Capture the cell that displays the provided text and extract its (x, y) central coordinate. 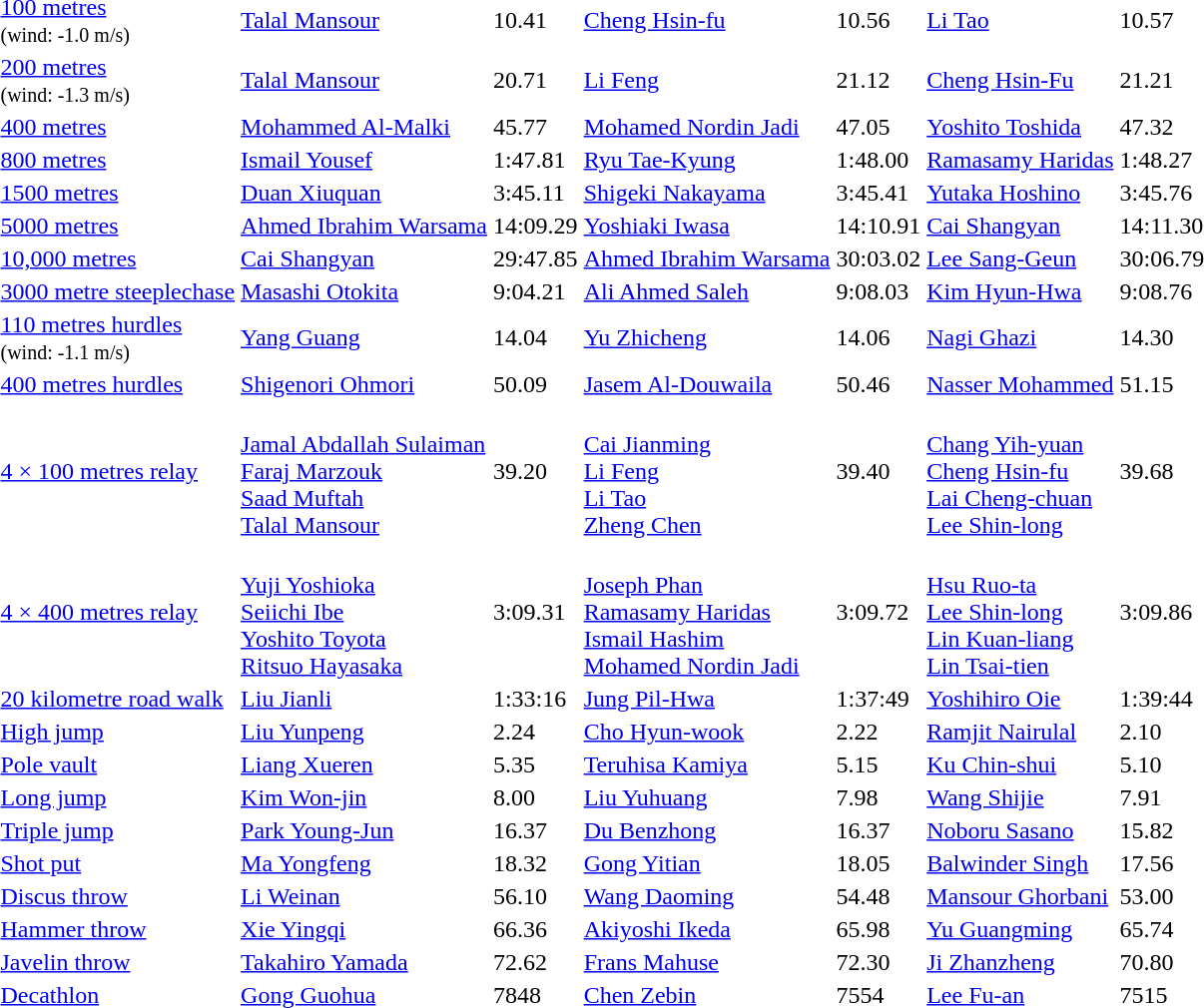
Yoshiaki Iwasa (707, 226)
Duan Xiuquan (364, 193)
Liu Yunpeng (364, 732)
Xie Yingqi (364, 929)
21.12 (879, 80)
3:09.31 (535, 612)
Kim Hyun-Hwa (1020, 291)
18.32 (535, 863)
Ma Yongfeng (364, 863)
14:10.91 (879, 226)
7.98 (879, 797)
Ramasamy Haridas (1020, 160)
Ali Ahmed Saleh (707, 291)
5.15 (879, 764)
Takahiro Yamada (364, 962)
Talal Mansour (364, 80)
Cho Hyun-wook (707, 732)
Nasser Mohammed (1020, 384)
20.71 (535, 80)
18.05 (879, 863)
1:37:49 (879, 699)
3:09.72 (879, 612)
Noboru Sasano (1020, 830)
Li Feng (707, 80)
Jamal Abdallah SulaimanFaraj MarzoukSaad MuftahTalal Mansour (364, 471)
Cheng Hsin-Fu (1020, 80)
Nagi Ghazi (1020, 337)
Joseph PhanRamasamy HaridasIsmail HashimMohamed Nordin Jadi (707, 612)
Lee Sang-Geun (1020, 258)
Liu Yuhuang (707, 797)
8.00 (535, 797)
1:48.00 (879, 160)
45.77 (535, 127)
Chang Yih-yuanCheng Hsin-fuLai Cheng-chuanLee Shin-long (1020, 471)
2.24 (535, 732)
1:47.81 (535, 160)
Jung Pil-Hwa (707, 699)
Cai JianmingLi FengLi TaoZheng Chen (707, 471)
1:33:16 (535, 699)
29:47.85 (535, 258)
14:09.29 (535, 226)
3:45.11 (535, 193)
Yutaka Hoshino (1020, 193)
Shigenori Ohmori (364, 384)
Gong Yitian (707, 863)
47.05 (879, 127)
Wang Shijie (1020, 797)
Yoshito Toshida (1020, 127)
50.09 (535, 384)
Ramjit Nairulal (1020, 732)
Yu Guangming (1020, 929)
9:08.03 (879, 291)
Wang Daoming (707, 896)
Mohammed Al-Malki (364, 127)
39.20 (535, 471)
30:03.02 (879, 258)
Yoshihiro Oie (1020, 699)
Du Benzhong (707, 830)
Jasem Al-Douwaila (707, 384)
Shigeki Nakayama (707, 193)
Ji Zhanzheng (1020, 962)
Yu Zhicheng (707, 337)
Ryu Tae-Kyung (707, 160)
9:04.21 (535, 291)
Ku Chin-shui (1020, 764)
Ismail Yousef (364, 160)
Liang Xueren (364, 764)
54.48 (879, 896)
Frans Mahuse (707, 962)
Mansour Ghorbani (1020, 896)
Li Weinan (364, 896)
14.06 (879, 337)
66.36 (535, 929)
39.40 (879, 471)
3:45.41 (879, 193)
Teruhisa Kamiya (707, 764)
Mohamed Nordin Jadi (707, 127)
Hsu Ruo-taLee Shin-longLin Kuan-liangLin Tsai-tien (1020, 612)
72.62 (535, 962)
Akiyoshi Ikeda (707, 929)
72.30 (879, 962)
Yuji YoshiokaSeiichi IbeYoshito ToyotaRitsuo Hayasaka (364, 612)
Masashi Otokita (364, 291)
Liu Jianli (364, 699)
Yang Guang (364, 337)
Kim Won-jin (364, 797)
50.46 (879, 384)
5.35 (535, 764)
65.98 (879, 929)
Park Young-Jun (364, 830)
56.10 (535, 896)
Balwinder Singh (1020, 863)
14.04 (535, 337)
2.22 (879, 732)
